Output the (x, y) coordinate of the center of the cell containing the given text.  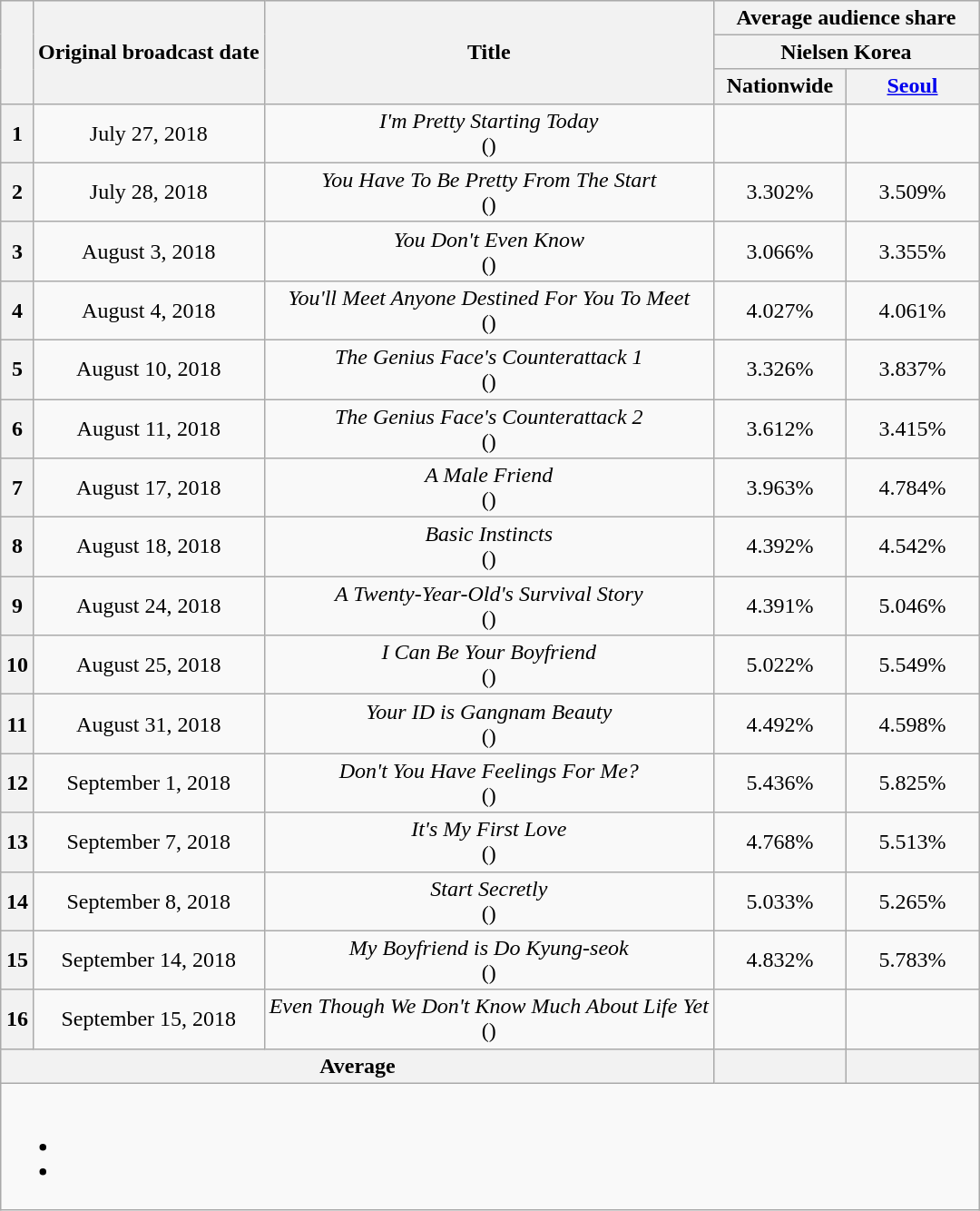
15 (16, 960)
8 (16, 546)
Title (488, 52)
August 3, 2018 (149, 251)
4.784% (912, 488)
5.825% (912, 783)
A Male Friend() (488, 488)
My Boyfriend is Do Kyung-seok() (488, 960)
7 (16, 488)
A Twenty-Year-Old's Survival Story() (488, 606)
5.436% (779, 783)
3.302% (779, 192)
10 (16, 665)
Nationwide (779, 86)
Average (358, 1066)
4.392% (779, 546)
5.513% (912, 842)
4.027% (779, 310)
August 18, 2018 (149, 546)
August 31, 2018 (149, 724)
Don't You Have Feelings For Me?() (488, 783)
12 (16, 783)
6 (16, 428)
August 25, 2018 (149, 665)
4.598% (912, 724)
4.832% (779, 960)
August 4, 2018 (149, 310)
I'm Pretty Starting Today() (488, 133)
2 (16, 192)
September 8, 2018 (149, 901)
16 (16, 1019)
5.265% (912, 901)
September 14, 2018 (149, 960)
July 28, 2018 (149, 192)
September 7, 2018 (149, 842)
3.509% (912, 192)
Original broadcast date (149, 52)
Basic Instincts() (488, 546)
Average audience share (846, 17)
4.492% (779, 724)
3.837% (912, 369)
14 (16, 901)
1 (16, 133)
5.022% (779, 665)
5.033% (779, 901)
Start Secretly() (488, 901)
Even Though We Don't Know Much About Life Yet() (488, 1019)
August 11, 2018 (149, 428)
August 17, 2018 (149, 488)
4 (16, 310)
4.061% (912, 310)
4.542% (912, 546)
You Have To Be Pretty From The Start() (488, 192)
3.963% (779, 488)
9 (16, 606)
It's My First Love() (488, 842)
September 15, 2018 (149, 1019)
August 24, 2018 (149, 606)
5.046% (912, 606)
You Don't Even Know() (488, 251)
4.768% (779, 842)
The Genius Face's Counterattack 1() (488, 369)
August 10, 2018 (149, 369)
4.391% (779, 606)
3.415% (912, 428)
5 (16, 369)
5.549% (912, 665)
Your ID is Gangnam Beauty() (488, 724)
I Can Be Your Boyfriend() (488, 665)
Nielsen Korea (846, 52)
September 1, 2018 (149, 783)
5.783% (912, 960)
13 (16, 842)
July 27, 2018 (149, 133)
3.355% (912, 251)
3.066% (779, 251)
The Genius Face's Counterattack 2() (488, 428)
3.326% (779, 369)
3.612% (779, 428)
11 (16, 724)
3 (16, 251)
You'll Meet Anyone Destined For You To Meet() (488, 310)
Seoul (912, 86)
